From the cell containing the given text, extract its center point as [x, y] coordinate. 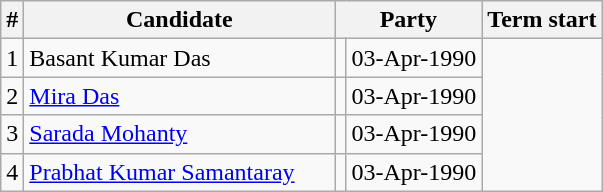
Prabhat Kumar Samantaray [180, 172]
Party [408, 20]
Sarada Mohanty [180, 134]
Basant Kumar Das [180, 58]
Mira Das [180, 96]
1 [12, 58]
4 [12, 172]
2 [12, 96]
Candidate [180, 20]
Term start [542, 20]
3 [12, 134]
# [12, 20]
